Locate the cell with the specified text and output its [x, y] center coordinate. 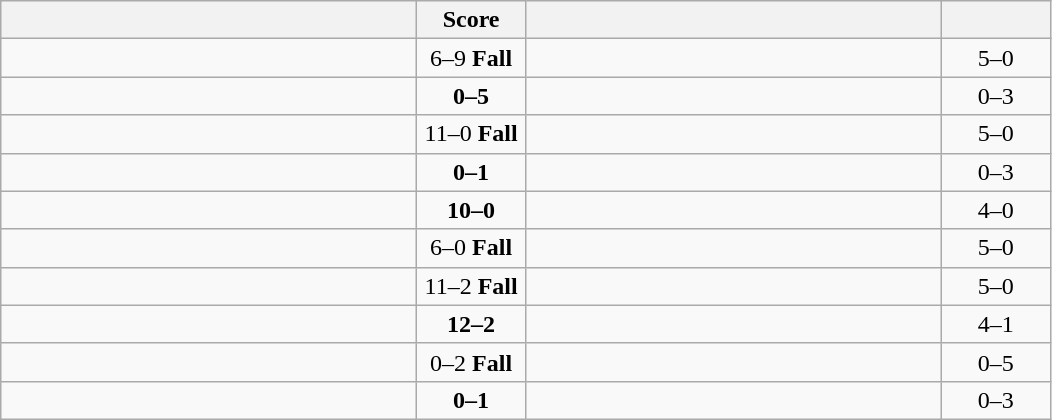
0–2 Fall [472, 362]
Score [472, 20]
4–0 [996, 210]
6–0 Fall [472, 248]
10–0 [472, 210]
11–0 Fall [472, 134]
12–2 [472, 324]
6–9 Fall [472, 58]
4–1 [996, 324]
11–2 Fall [472, 286]
